Output the [X, Y] coordinate of the center of the cell containing the given text.  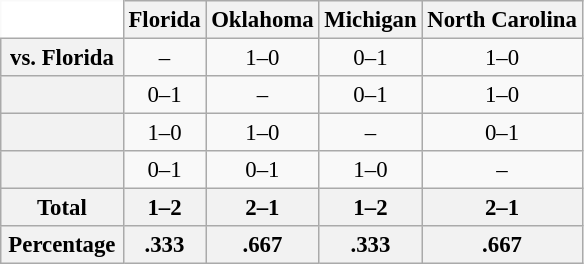
Percentage [62, 245]
North Carolina [502, 20]
Oklahoma [262, 20]
Florida [164, 20]
Michigan [370, 20]
vs. Florida [62, 58]
Total [62, 208]
